Find where the given text appears and provide that cell's center as [X, Y] coordinate. 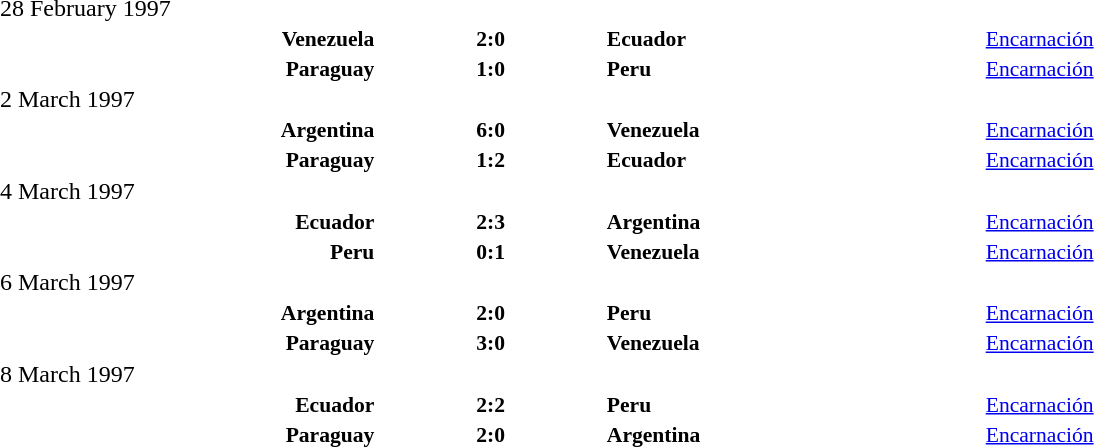
3:0 [490, 343]
0:1 [490, 252]
2:3 [490, 222]
1:2 [490, 160]
2:2 [490, 404]
6:0 [490, 130]
Argentina [794, 222]
1:0 [490, 68]
